Output the [X, Y] coordinate of the center of the cell containing the given text.  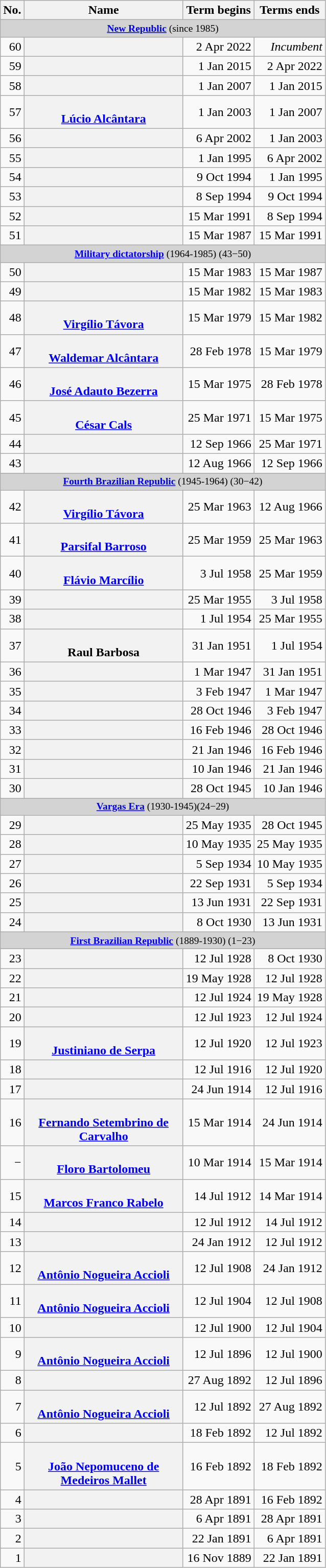
39 [12, 599]
First Brazilian Republic (1889-1930) (1−23) [163, 940]
10 Mar 1914 [219, 1162]
9 [12, 1353]
50 [12, 272]
8 [12, 1380]
Fernando Setembrino de Carvalho [103, 1122]
17 [12, 1089]
31 [12, 769]
23 [12, 959]
7 [12, 1406]
20 [12, 1017]
No. [12, 10]
35 [12, 691]
Floro Bartolomeu [103, 1162]
10 [12, 1327]
− [12, 1162]
José Adauto Bezerra [103, 384]
Vargas Era (1930-1945)(24−29) [163, 806]
42 [12, 507]
38 [12, 619]
33 [12, 730]
14 Mar 1914 [289, 1196]
49 [12, 291]
46 [12, 384]
Term begins [219, 10]
Incumbent [289, 47]
Fourth Brazilian Republic (1945-1964) (30−42) [163, 481]
36 [12, 672]
19 [12, 1044]
22 [12, 978]
54 [12, 177]
3 [12, 1519]
45 [12, 417]
57 [12, 111]
40 [12, 573]
53 [12, 197]
Raul Barbosa [103, 645]
59 [12, 66]
Parsifal Barroso [103, 540]
48 [12, 318]
Flávio Marcílio [103, 573]
João Nepomuceno de Medeiros Mallet [103, 1466]
Terms ends [289, 10]
34 [12, 710]
Name [103, 10]
15 [12, 1196]
28 [12, 844]
4 [12, 1500]
58 [12, 85]
51 [12, 236]
43 [12, 463]
14 [12, 1222]
52 [12, 216]
13 [12, 1241]
11 [12, 1301]
26 [12, 883]
6 [12, 1433]
60 [12, 47]
5 [12, 1466]
Waldemar Alcântara [103, 351]
12 [12, 1267]
21 [12, 998]
47 [12, 351]
18 [12, 1070]
30 [12, 789]
Marcos Franco Rabelo [103, 1196]
1 [12, 1558]
44 [12, 444]
New Republic (since 1985) [163, 29]
32 [12, 749]
Lúcio Alcântara [103, 111]
16 Nov 1889 [219, 1558]
37 [12, 645]
41 [12, 540]
Justiniano de Serpa [103, 1044]
55 [12, 157]
2 [12, 1538]
56 [12, 138]
25 [12, 903]
24 [12, 922]
29 [12, 825]
16 [12, 1122]
César Cals [103, 417]
Military dictatorship (1964-1985) (43−50) [163, 253]
27 [12, 864]
